Scan for the cell matching the given text and deliver its [X, Y] coordinate at center. 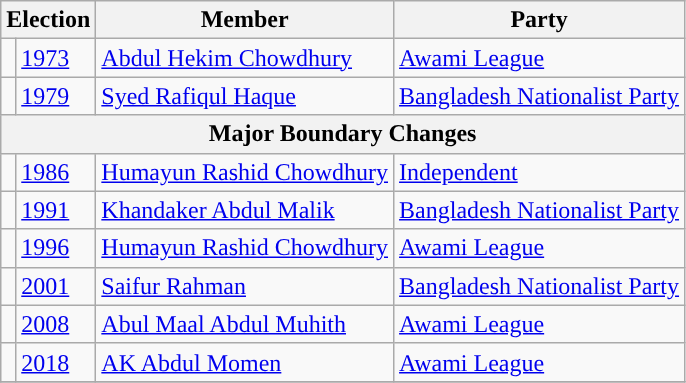
2018 [56, 362]
1986 [56, 172]
Khandaker Abdul Malik [245, 210]
Election [48, 20]
Abdul Hekim Chowdhury [245, 58]
1991 [56, 210]
2008 [56, 324]
Member [245, 20]
2001 [56, 286]
Abul Maal Abdul Muhith [245, 324]
AK Abdul Momen [245, 362]
Saifur Rahman [245, 286]
1973 [56, 58]
Major Boundary Changes [343, 134]
Party [540, 20]
1996 [56, 248]
Syed Rafiqul Haque [245, 96]
1979 [56, 96]
Independent [540, 172]
